Find where the given text appears and provide that cell's center as (X, Y) coordinate. 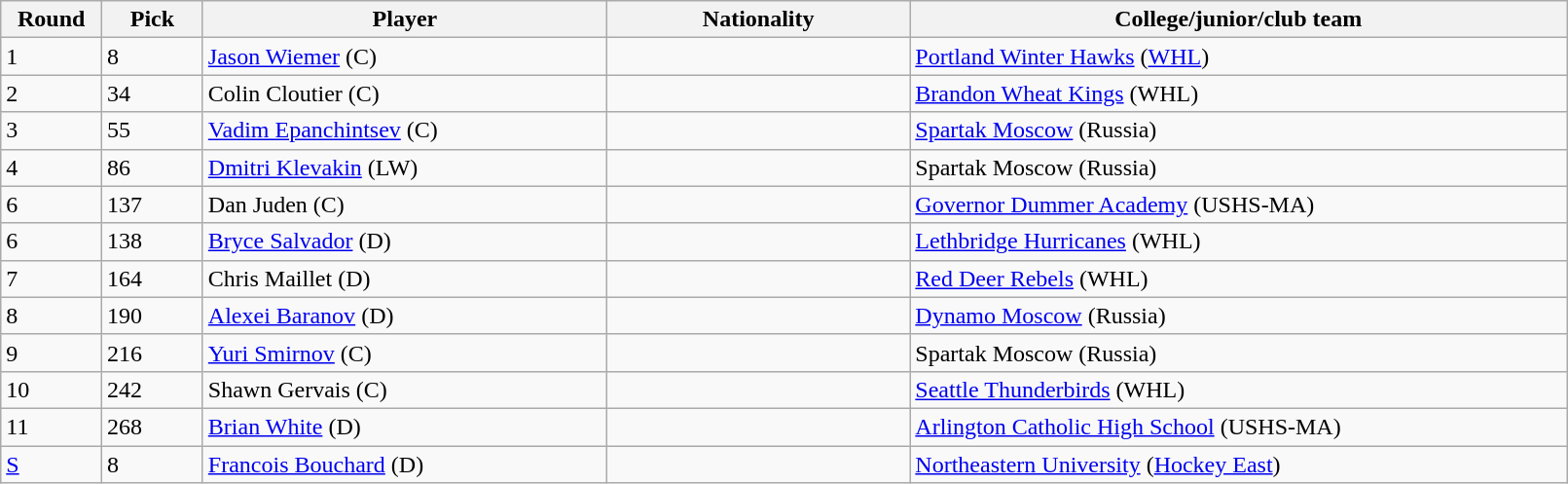
164 (153, 279)
216 (153, 353)
3 (52, 130)
Dynamo Moscow (Russia) (1238, 316)
Shawn Gervais (C) (405, 390)
Northeastern University (Hockey East) (1238, 465)
242 (153, 390)
137 (153, 205)
10 (52, 390)
Portland Winter Hawks (WHL) (1238, 56)
Arlington Catholic High School (USHS-MA) (1238, 427)
Seattle Thunderbirds (WHL) (1238, 390)
Player (405, 19)
55 (153, 130)
Governor Dummer Academy (USHS-MA) (1238, 205)
College/junior/club team (1238, 19)
Chris Maillet (D) (405, 279)
268 (153, 427)
Colin Cloutier (C) (405, 93)
Brian White (D) (405, 427)
Bryce Salvador (D) (405, 242)
Dmitri Klevakin (LW) (405, 168)
Francois Bouchard (D) (405, 465)
Dan Juden (C) (405, 205)
9 (52, 353)
Round (52, 19)
Pick (153, 19)
Nationality (757, 19)
11 (52, 427)
138 (153, 242)
Brandon Wheat Kings (WHL) (1238, 93)
Red Deer Rebels (WHL) (1238, 279)
S (52, 465)
7 (52, 279)
Yuri Smirnov (C) (405, 353)
Jason Wiemer (C) (405, 56)
190 (153, 316)
Alexei Baranov (D) (405, 316)
Vadim Epanchintsev (C) (405, 130)
Lethbridge Hurricanes (WHL) (1238, 242)
86 (153, 168)
4 (52, 168)
2 (52, 93)
1 (52, 56)
34 (153, 93)
